Search for the cell housing the specified text and yield its [x, y] center coordinate. 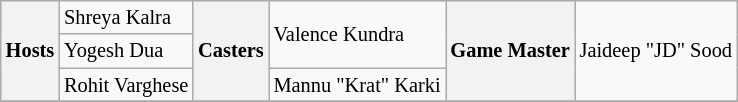
Valence Kundra [358, 34]
Game Master [510, 50]
Casters [230, 50]
Shreya Kalra [126, 17]
Yogesh Dua [126, 51]
Mannu "Krat" Karki [358, 85]
Hosts [30, 50]
Jaideep "JD" Sood [656, 50]
Rohit Varghese [126, 85]
